Return [X, Y] of the center of cell containing provided text 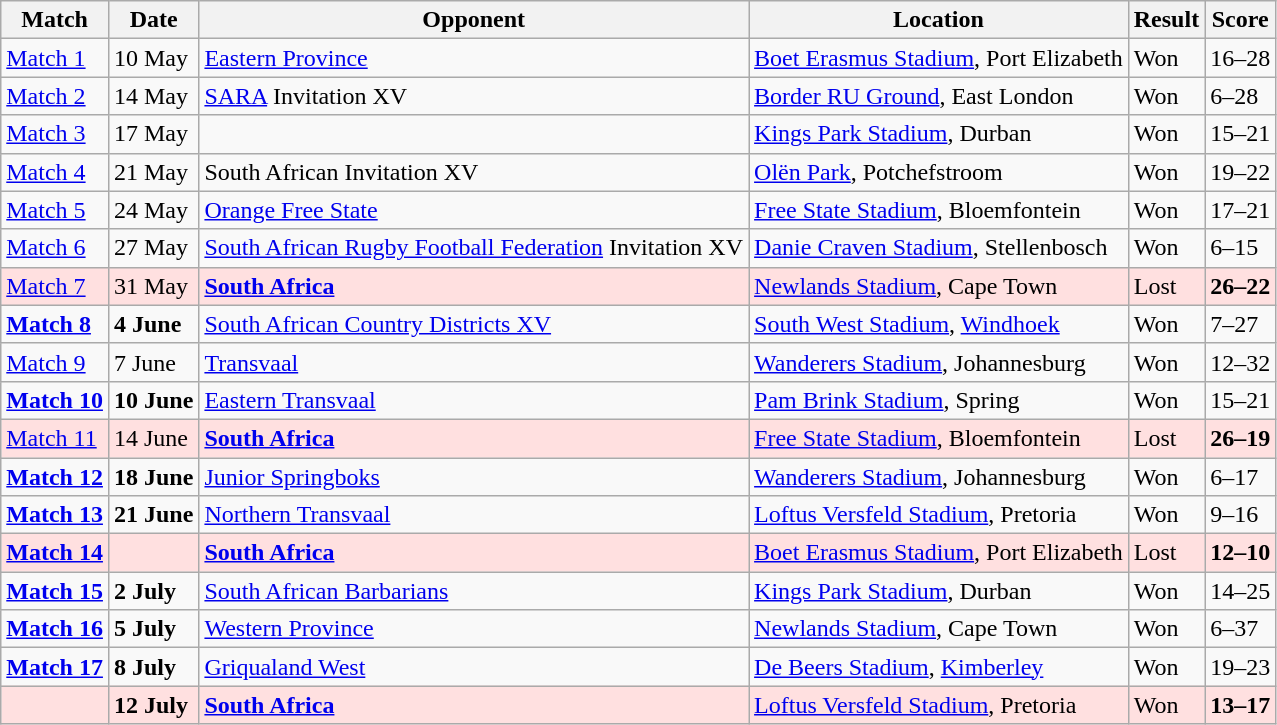
Match 11 [55, 438]
7 June [153, 362]
10 June [153, 400]
19–22 [1240, 172]
6–28 [1240, 96]
16–28 [1240, 58]
26–22 [1240, 286]
10 May [153, 58]
Match 13 [55, 515]
9–16 [1240, 515]
14 May [153, 96]
Junior Springboks [474, 477]
Match [55, 20]
17 May [153, 134]
Griqualand West [474, 667]
Match 5 [55, 210]
12–10 [1240, 553]
South African Rugby Football Federation Invitation XV [474, 248]
6–15 [1240, 248]
Match 12 [55, 477]
17–21 [1240, 210]
Danie Craven Stadium, Stellenbosch [939, 248]
18 June [153, 477]
Match 10 [55, 400]
Location [939, 20]
Border RU Ground, East London [939, 96]
Result [1166, 20]
Transvaal [474, 362]
South African Country Districts XV [474, 324]
6–37 [1240, 629]
Eastern Transvaal [474, 400]
13–17 [1240, 705]
Match 1 [55, 58]
5 July [153, 629]
Match 8 [55, 324]
Score [1240, 20]
Match 17 [55, 667]
Opponent [474, 20]
Date [153, 20]
Olën Park, Potchefstroom [939, 172]
2 July [153, 591]
Match 7 [55, 286]
24 May [153, 210]
14–25 [1240, 591]
Match 6 [55, 248]
12–32 [1240, 362]
7–27 [1240, 324]
14 June [153, 438]
8 July [153, 667]
Orange Free State [474, 210]
Eastern Province [474, 58]
South African Invitation XV [474, 172]
Pam Brink Stadium, Spring [939, 400]
Match 3 [55, 134]
19–23 [1240, 667]
21 June [153, 515]
31 May [153, 286]
4 June [153, 324]
12 July [153, 705]
Match 9 [55, 362]
SARA Invitation XV [474, 96]
South West Stadium, Windhoek [939, 324]
Match 4 [55, 172]
Match 15 [55, 591]
26–19 [1240, 438]
21 May [153, 172]
Northern Transvaal [474, 515]
Match 14 [55, 553]
27 May [153, 248]
South African Barbarians [474, 591]
Match 16 [55, 629]
Western Province [474, 629]
6–17 [1240, 477]
De Beers Stadium, Kimberley [939, 667]
Match 2 [55, 96]
